Extract the (X, Y) coordinate from the center of the cell holding the provided text.  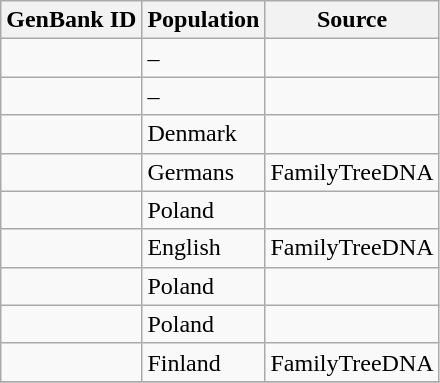
GenBank ID (72, 20)
English (204, 248)
Source (352, 20)
Germans (204, 172)
Population (204, 20)
Denmark (204, 134)
Finland (204, 362)
